Scan for the cell matching the given text and deliver its [x, y] coordinate at center. 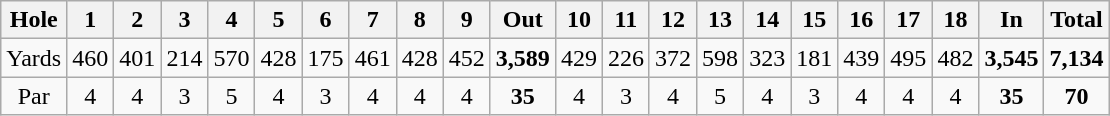
401 [138, 58]
14 [768, 20]
Total [1076, 20]
10 [578, 20]
460 [90, 58]
In [1012, 20]
3,589 [522, 58]
598 [720, 58]
570 [232, 58]
495 [908, 58]
1 [90, 20]
18 [956, 20]
372 [672, 58]
175 [326, 58]
15 [814, 20]
6 [326, 20]
482 [956, 58]
Out [522, 20]
439 [862, 58]
214 [184, 58]
226 [626, 58]
12 [672, 20]
7,134 [1076, 58]
181 [814, 58]
323 [768, 58]
70 [1076, 96]
461 [372, 58]
13 [720, 20]
452 [466, 58]
11 [626, 20]
Yards [34, 58]
Par [34, 96]
16 [862, 20]
429 [578, 58]
8 [420, 20]
7 [372, 20]
3,545 [1012, 58]
17 [908, 20]
9 [466, 20]
2 [138, 20]
Hole [34, 20]
